Capture the cell that displays the provided text and extract its (X, Y) central coordinate. 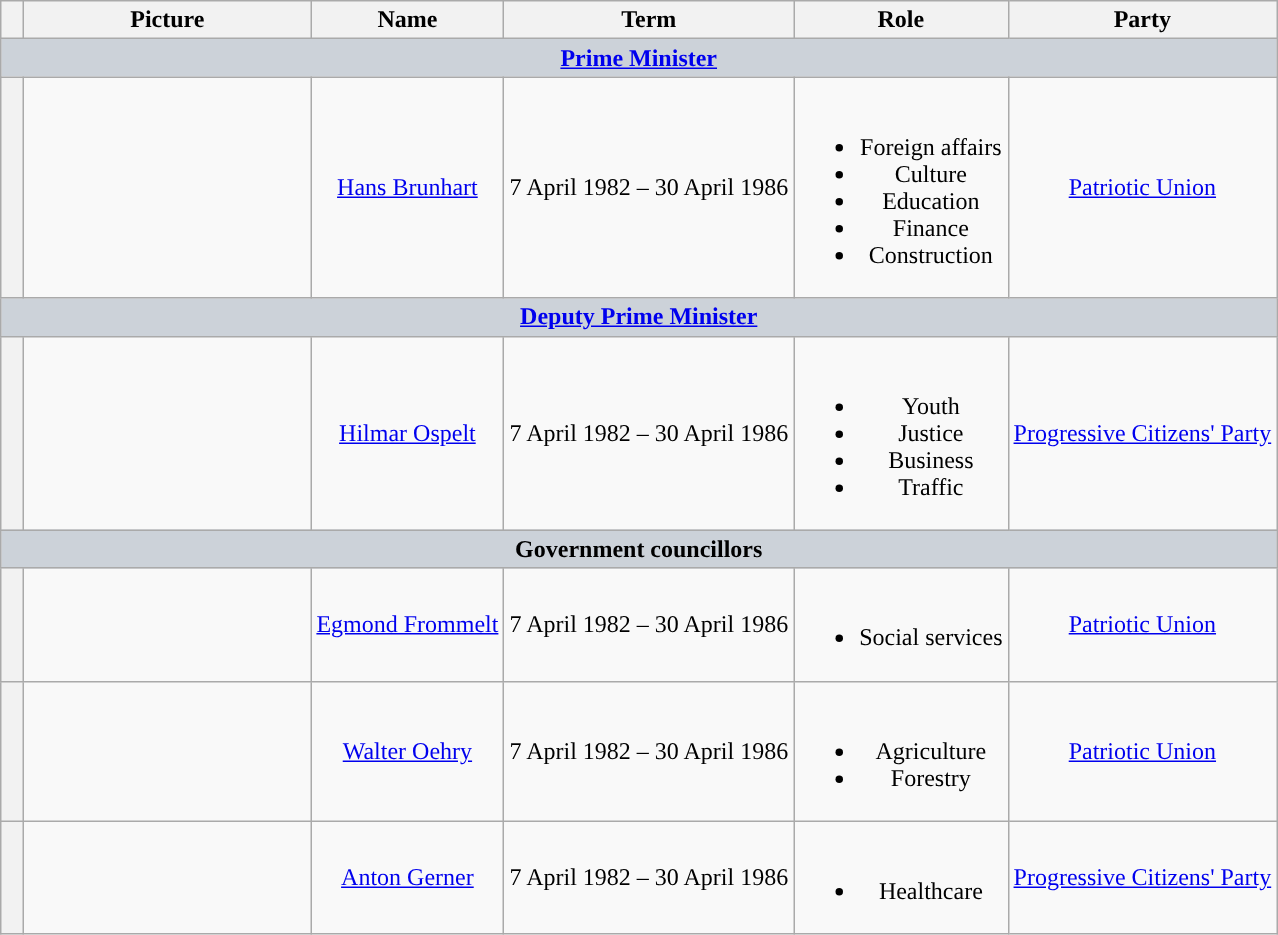
Anton Gerner (408, 878)
Hilmar Ospelt (408, 433)
Hans Brunhart (408, 188)
Picture (168, 20)
Egmond Frommelt (408, 624)
Walter Oehry (408, 751)
Foreign affairsCultureEducationFinanceConstruction (901, 188)
Term (649, 20)
Role (901, 20)
Government councillors (639, 549)
Name (408, 20)
Social services (901, 624)
YouthJusticeBusinessTraffic (901, 433)
Deputy Prime Minister (639, 317)
Healthcare (901, 878)
AgricultureForestry (901, 751)
Party (1142, 20)
Prime Minister (639, 58)
